Determine the (x, y) coordinate at the center of the cell enclosing the given text.  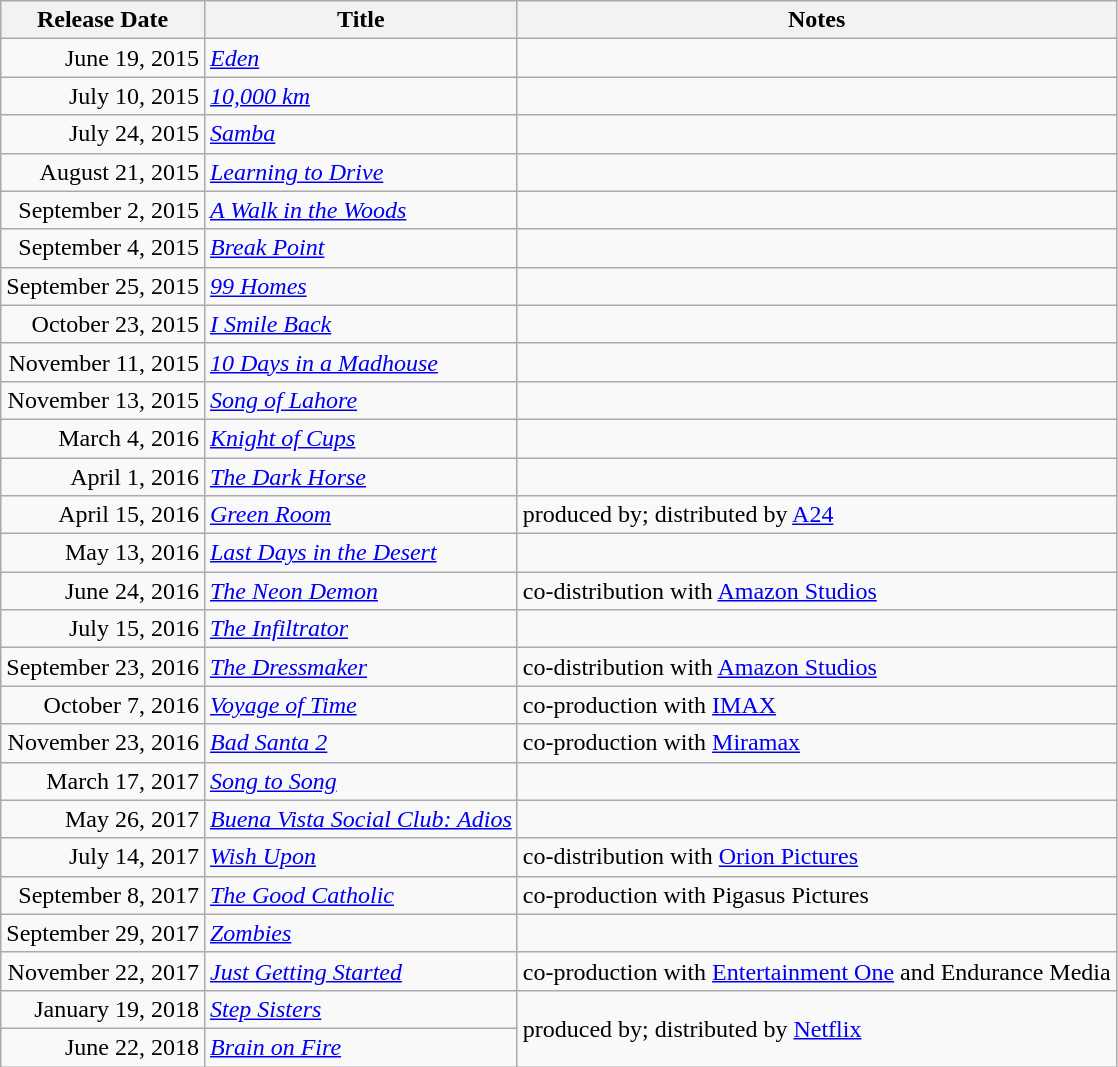
Samba (360, 134)
Wish Upon (360, 857)
September 23, 2016 (103, 667)
November 23, 2016 (103, 743)
April 1, 2016 (103, 477)
Break Point (360, 248)
10 Days in a Madhouse (360, 362)
The Dark Horse (360, 477)
May 13, 2016 (103, 553)
Zombies (360, 933)
I Smile Back (360, 324)
Title (360, 20)
November 22, 2017 (103, 971)
June 22, 2018 (103, 1047)
Bad Santa 2 (360, 743)
September 29, 2017 (103, 933)
Song to Song (360, 781)
June 19, 2015 (103, 58)
Just Getting Started (360, 971)
The Dressmaker (360, 667)
A Walk in the Woods (360, 210)
The Infiltrator (360, 629)
The Neon Demon (360, 591)
Buena Vista Social Club: Adios (360, 819)
99 Homes (360, 286)
produced by; distributed by Netflix (816, 1028)
Notes (816, 20)
September 25, 2015 (103, 286)
Learning to Drive (360, 172)
July 14, 2017 (103, 857)
10,000 km (360, 96)
co-distribution with Orion Pictures (816, 857)
August 21, 2015 (103, 172)
co-production with IMAX (816, 705)
co-production with Pigasus Pictures (816, 895)
Voyage of Time (360, 705)
July 10, 2015 (103, 96)
produced by; distributed by A24 (816, 515)
July 24, 2015 (103, 134)
Step Sisters (360, 1009)
Release Date (103, 20)
October 7, 2016 (103, 705)
June 24, 2016 (103, 591)
co-production with Entertainment One and Endurance Media (816, 971)
Last Days in the Desert (360, 553)
January 19, 2018 (103, 1009)
July 15, 2016 (103, 629)
Knight of Cups (360, 438)
November 13, 2015 (103, 400)
October 23, 2015 (103, 324)
co-production with Miramax (816, 743)
March 17, 2017 (103, 781)
The Good Catholic (360, 895)
March 4, 2016 (103, 438)
Eden (360, 58)
Brain on Fire (360, 1047)
Green Room (360, 515)
September 4, 2015 (103, 248)
November 11, 2015 (103, 362)
September 2, 2015 (103, 210)
May 26, 2017 (103, 819)
April 15, 2016 (103, 515)
Song of Lahore (360, 400)
September 8, 2017 (103, 895)
